Find where the given text appears and provide that cell's center as (x, y) coordinate. 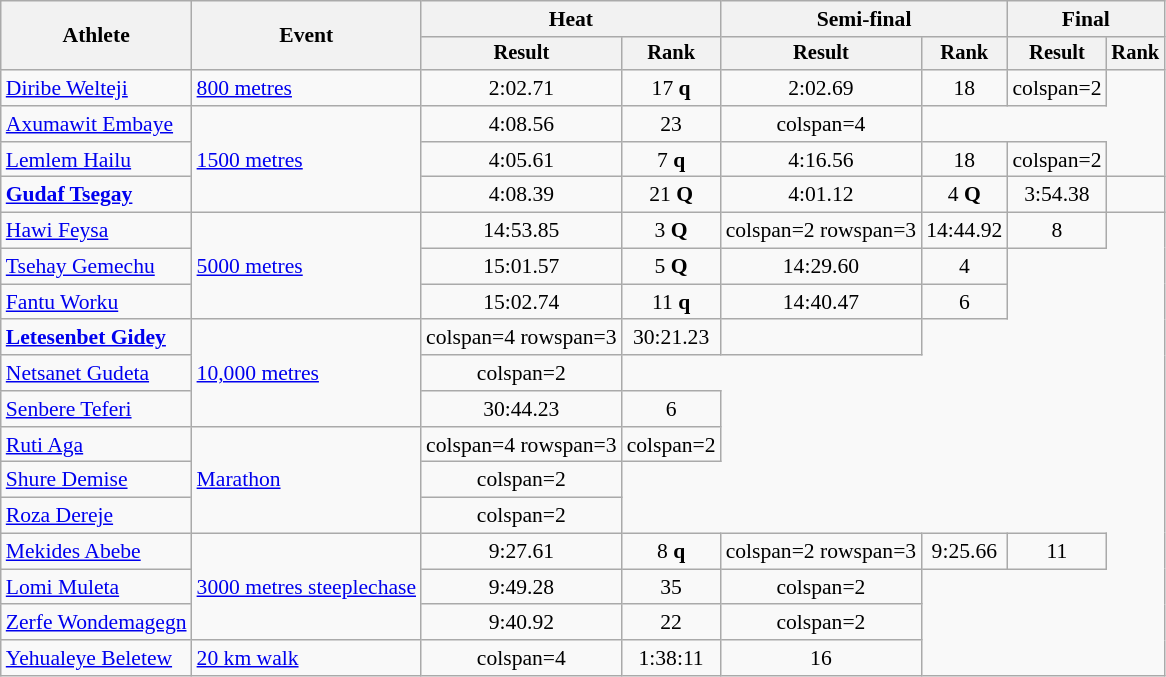
15:02.74 (522, 302)
3000 metres steeplechase (307, 588)
3:54.38 (1056, 195)
Event (307, 36)
15:01.57 (522, 267)
2:02.69 (822, 88)
9:40.92 (522, 623)
1:38:11 (672, 658)
Final (1086, 19)
4 Q (964, 195)
14:53.85 (522, 231)
14:40.47 (822, 302)
14:29.60 (822, 267)
21 Q (672, 195)
Gudaf Tsegay (96, 195)
Athlete (96, 36)
4:16.56 (822, 160)
800 metres (307, 88)
23 (672, 124)
22 (672, 623)
Marathon (307, 480)
Axumawit Embaye (96, 124)
Tsehay Gemechu (96, 267)
Netsanet Gudeta (96, 373)
Lemlem Hailu (96, 160)
11 (1056, 552)
Roza Dereje (96, 516)
4:08.39 (522, 195)
4:08.56 (522, 124)
Hawi Feysa (96, 231)
Letesenbet Gidey (96, 338)
14:44.92 (964, 231)
Fantu Worku (96, 302)
9:25.66 (964, 552)
Shure Demise (96, 480)
30:21.23 (672, 338)
17 q (672, 88)
4:01.12 (822, 195)
1500 metres (307, 160)
4 (964, 267)
20 km walk (307, 658)
9:49.28 (522, 587)
10,000 metres (307, 374)
Heat (571, 19)
Senbere Teferi (96, 409)
11 q (672, 302)
35 (672, 587)
Lomi Muleta (96, 587)
7 q (672, 160)
30:44.23 (522, 409)
Yehualeye Beletew (96, 658)
Semi-final (864, 19)
5 Q (672, 267)
Diribe Welteji (96, 88)
Ruti Aga (96, 445)
16 (822, 658)
Mekides Abebe (96, 552)
3 Q (672, 231)
Zerfe Wondemagegn (96, 623)
4:05.61 (522, 160)
5000 metres (307, 266)
8 q (672, 552)
8 (1056, 231)
2:02.71 (522, 88)
9:27.61 (522, 552)
